Output the (x, y) coordinate of the center of the cell containing the given text.  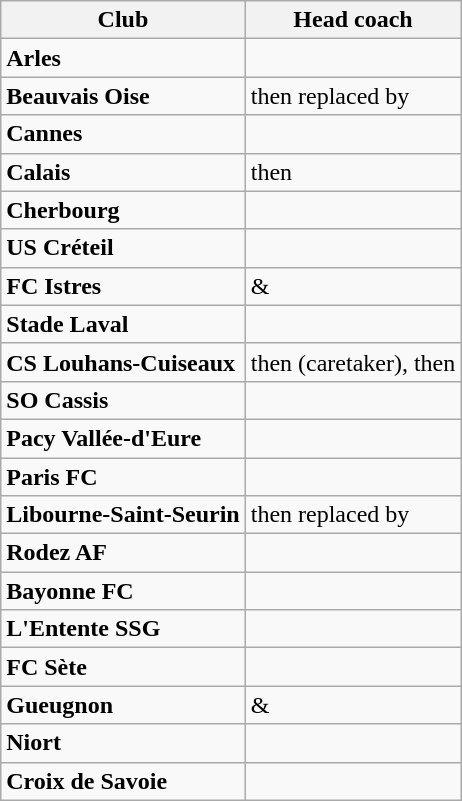
Stade Laval (123, 324)
L'Entente SSG (123, 629)
FC Sète (123, 667)
Cannes (123, 134)
US Créteil (123, 248)
Gueugnon (123, 705)
Niort (123, 743)
then (353, 172)
Rodez AF (123, 553)
Paris FC (123, 477)
then (caretaker), then (353, 362)
Club (123, 20)
CS Louhans-Cuiseaux (123, 362)
SO Cassis (123, 400)
Libourne-Saint-Seurin (123, 515)
Pacy Vallée-d'Eure (123, 438)
Beauvais Oise (123, 96)
Croix de Savoie (123, 781)
FC Istres (123, 286)
Calais (123, 172)
Bayonne FC (123, 591)
Head coach (353, 20)
Cherbourg (123, 210)
Arles (123, 58)
